Find where the given text appears and provide that cell's center as (X, Y) coordinate. 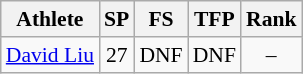
FS (160, 19)
– (272, 55)
Athlete (50, 19)
SP (116, 19)
David Liu (50, 55)
27 (116, 55)
TFP (214, 19)
Rank (272, 19)
